Return the [X, Y] coordinate for the center point of the cell that contains the specified text.  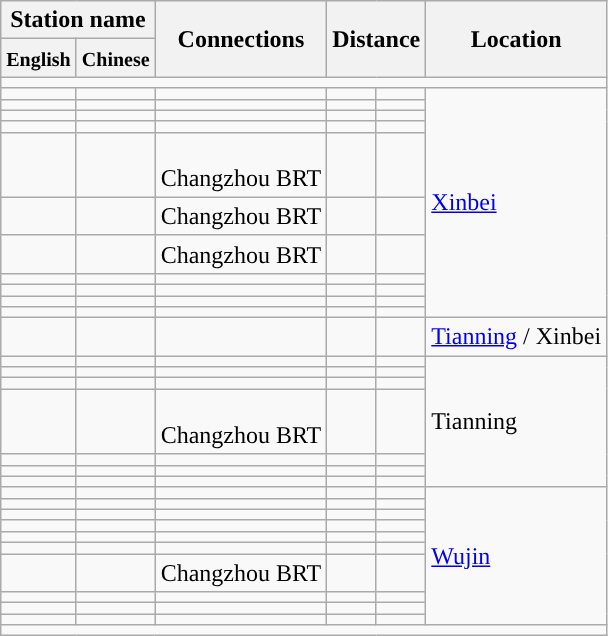
Location [516, 39]
Tianning [516, 422]
Station name [78, 20]
Tianning / Xinbei [516, 337]
English [39, 58]
Connections [241, 39]
Xinbei [516, 203]
Wujin [516, 556]
Chinese [116, 58]
Distance [376, 39]
